Identify which cell holds the provided text, then report its [x, y] central coordinate. 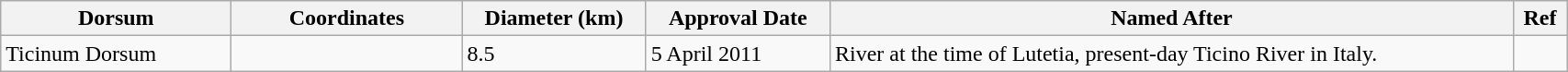
8.5 [554, 54]
Dorsum [116, 18]
Ticinum Dorsum [116, 54]
Named After [1171, 18]
Coordinates [347, 18]
Diameter (km) [554, 18]
River at the time of Lutetia, present-day Ticino River in Italy. [1171, 54]
Ref [1540, 18]
Approval Date [738, 18]
5 April 2011 [738, 54]
